Extract the [x, y] coordinate from the center of the cell holding the provided text.  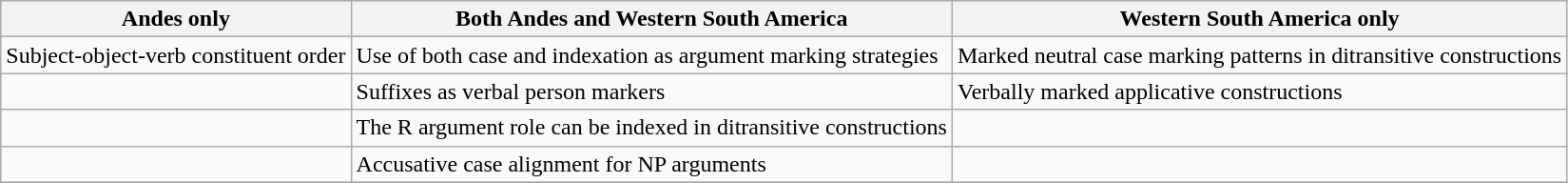
Verbally marked applicative constructions [1259, 91]
Accusative case alignment for NP arguments [651, 164]
Subject-object-verb constituent order [176, 55]
Suffixes as verbal person markers [651, 91]
Use of both case and indexation as argument marking strategies [651, 55]
Western South America only [1259, 19]
Marked neutral case marking patterns in ditransitive constructions [1259, 55]
Both Andes and Western South America [651, 19]
Andes only [176, 19]
The R argument role can be indexed in ditransitive constructions [651, 128]
